Determine the [X, Y] coordinate at the center of the cell enclosing the given text.  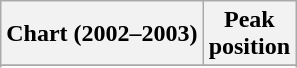
Chart (2002–2003) [102, 34]
Peakposition [249, 34]
